Provide the [x, y] coordinate of the cell's center where the given text is located.  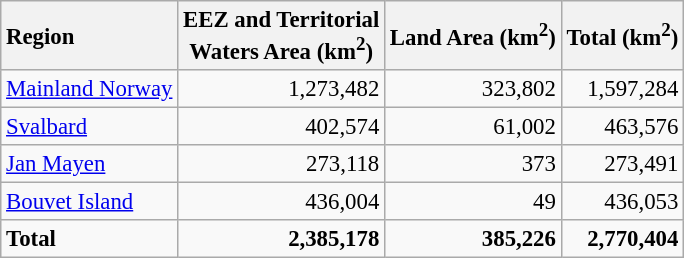
Total [90, 239]
402,574 [282, 127]
273,118 [282, 164]
2,770,404 [622, 239]
EEZ and TerritorialWaters Area (km2) [282, 36]
Bouvet Island [90, 202]
436,004 [282, 202]
436,053 [622, 202]
Svalbard [90, 127]
Total (km2) [622, 36]
Jan Mayen [90, 164]
385,226 [474, 239]
323,802 [474, 89]
61,002 [474, 127]
2,385,178 [282, 239]
1,273,482 [282, 89]
Region [90, 36]
273,491 [622, 164]
373 [474, 164]
49 [474, 202]
Mainland Norway [90, 89]
1,597,284 [622, 89]
Land Area (km2) [474, 36]
463,576 [622, 127]
